Return the (X, Y) coordinate for the center point of the cell that contains the specified text.  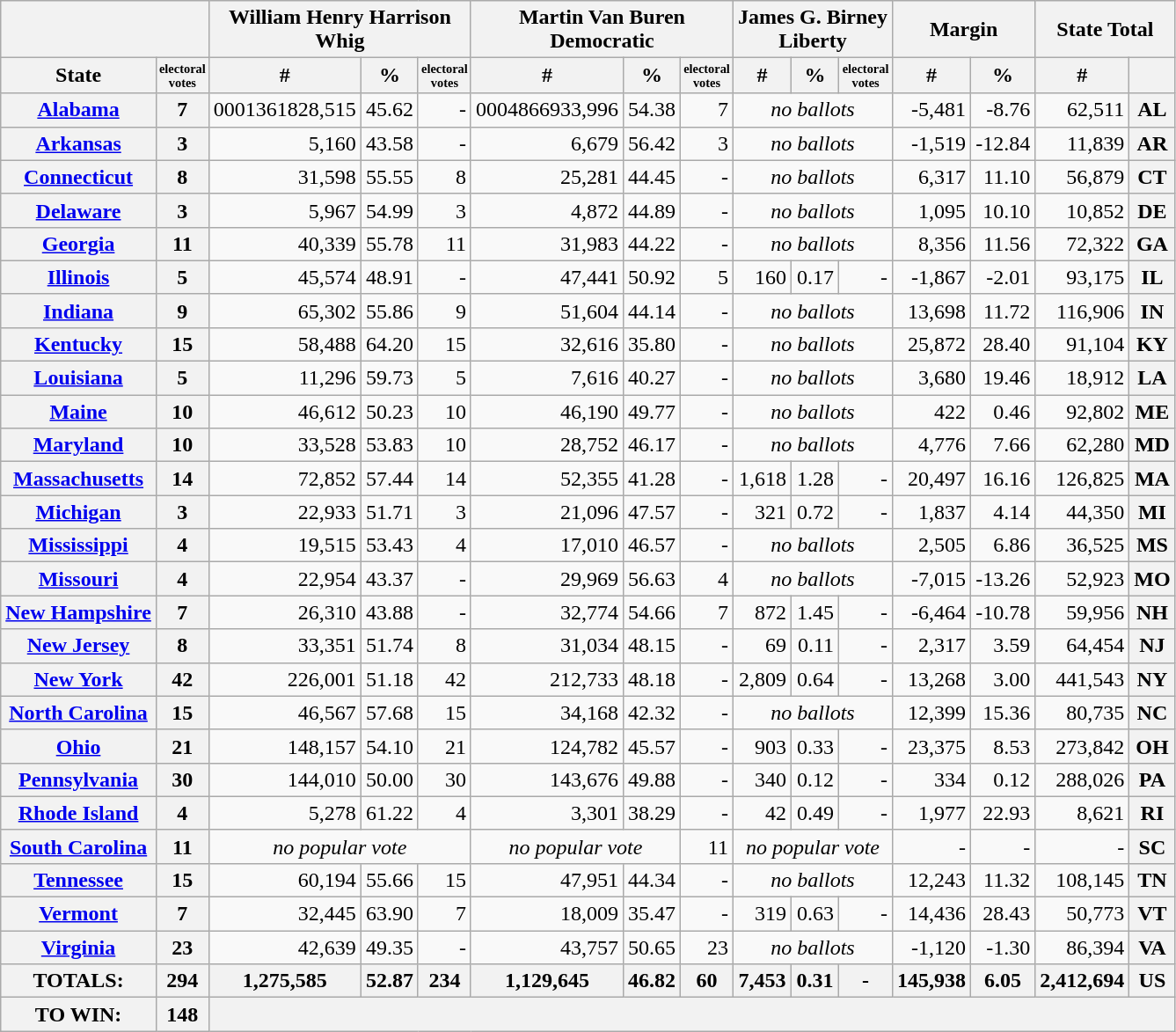
57.68 (389, 713)
50.65 (651, 948)
45.57 (651, 746)
319 (762, 914)
61.22 (389, 813)
160 (762, 277)
11.56 (1003, 244)
80,735 (1082, 713)
126,825 (1082, 479)
32,616 (547, 344)
4,872 (547, 210)
Margin (964, 30)
59.73 (389, 378)
51.18 (389, 679)
45.62 (389, 110)
59,956 (1082, 612)
54.99 (389, 210)
52.87 (389, 981)
-10.78 (1003, 612)
49.77 (651, 412)
32,445 (285, 914)
50,773 (1082, 914)
34,168 (547, 713)
92,802 (1082, 412)
MS (1152, 545)
NC (1152, 713)
65,302 (285, 311)
72,852 (285, 479)
57.44 (389, 479)
-1.30 (1003, 948)
46.82 (651, 981)
-1,519 (932, 143)
334 (932, 779)
8,356 (932, 244)
35.47 (651, 914)
51.74 (389, 646)
60,194 (285, 880)
22,933 (285, 512)
50.92 (651, 277)
0.11 (815, 646)
7,453 (762, 981)
Vermont (79, 914)
48.18 (651, 679)
72,322 (1082, 244)
-13.26 (1003, 579)
28.43 (1003, 914)
48.91 (389, 277)
28,752 (547, 445)
0004866933,996 (547, 110)
53.83 (389, 445)
North Carolina (79, 713)
212,733 (547, 679)
MI (1152, 512)
148 (182, 1014)
44.89 (651, 210)
52,923 (1082, 579)
55.66 (389, 880)
8.53 (1003, 746)
54.38 (651, 110)
TO WIN: (79, 1014)
NJ (1152, 646)
TOTALS: (79, 981)
51.71 (389, 512)
-1,120 (932, 948)
49.88 (651, 779)
5,160 (285, 143)
18,912 (1082, 378)
-2.01 (1003, 277)
0.64 (815, 679)
1,275,585 (285, 981)
15.36 (1003, 713)
56.42 (651, 143)
10.10 (1003, 210)
116,906 (1082, 311)
IL (1152, 277)
143,676 (547, 779)
10,852 (1082, 210)
22,954 (285, 579)
Missouri (79, 579)
36,525 (1082, 545)
144,010 (285, 779)
16.16 (1003, 479)
MA (1152, 479)
29,969 (547, 579)
1.45 (815, 612)
28.40 (1003, 344)
New Hampshire (79, 612)
26,310 (285, 612)
11,839 (1082, 143)
56,879 (1082, 177)
47,951 (547, 880)
17,010 (547, 545)
33,528 (285, 445)
44.34 (651, 880)
25,281 (547, 177)
Rhode Island (79, 813)
PA (1152, 779)
46,567 (285, 713)
AL (1152, 110)
872 (762, 612)
1,837 (932, 512)
14,436 (932, 914)
23,375 (932, 746)
44,350 (1082, 512)
31,983 (547, 244)
CT (1152, 177)
234 (444, 981)
47,441 (547, 277)
148,157 (285, 746)
62,511 (1082, 110)
1,977 (932, 813)
0.63 (815, 914)
64.20 (389, 344)
3,301 (547, 813)
43.58 (389, 143)
11.72 (1003, 311)
44.45 (651, 177)
7.66 (1003, 445)
4,776 (932, 445)
0.31 (815, 981)
-1,867 (932, 277)
0.49 (815, 813)
11.10 (1003, 177)
41.28 (651, 479)
46.57 (651, 545)
MD (1152, 445)
NY (1152, 679)
William Henry HarrisonWhig (340, 30)
5,278 (285, 813)
35.80 (651, 344)
55.86 (389, 311)
54.10 (389, 746)
VT (1152, 914)
124,782 (547, 746)
Michigan (79, 512)
6,317 (932, 177)
40.27 (651, 378)
-6,464 (932, 612)
441,543 (1082, 679)
42,639 (285, 948)
20,497 (932, 479)
42.32 (651, 713)
Martin Van BurenDemocratic (602, 30)
145,938 (932, 981)
6,679 (547, 143)
New York (79, 679)
44.22 (651, 244)
48.15 (651, 646)
53.43 (389, 545)
Pennsylvania (79, 779)
4.14 (1003, 512)
New Jersey (79, 646)
46.17 (651, 445)
Massachusetts (79, 479)
22.93 (1003, 813)
69 (762, 646)
6.86 (1003, 545)
LA (1152, 378)
91,104 (1082, 344)
32,774 (547, 612)
8,621 (1082, 813)
Maine (79, 412)
422 (932, 412)
43.37 (389, 579)
2,505 (932, 545)
93,175 (1082, 277)
226,001 (285, 679)
MO (1152, 579)
43,757 (547, 948)
58,488 (285, 344)
Connecticut (79, 177)
108,145 (1082, 880)
1,095 (932, 210)
3.59 (1003, 646)
Arkansas (79, 143)
-12.84 (1003, 143)
50.00 (389, 779)
Illinois (79, 277)
3,680 (932, 378)
-5,481 (932, 110)
54.66 (651, 612)
GA (1152, 244)
ME (1152, 412)
50.23 (389, 412)
60 (707, 981)
State (79, 76)
288,026 (1082, 779)
33,351 (285, 646)
RI (1152, 813)
1,618 (762, 479)
11,296 (285, 378)
63.90 (389, 914)
52,355 (547, 479)
NH (1152, 612)
0.17 (815, 277)
0.72 (815, 512)
25,872 (932, 344)
2,809 (762, 679)
55.55 (389, 177)
7,616 (547, 378)
US (1152, 981)
31,034 (547, 646)
0.33 (815, 746)
44.14 (651, 311)
Tennessee (79, 880)
2,412,694 (1082, 981)
SC (1152, 846)
KY (1152, 344)
12,399 (932, 713)
Virginia (79, 948)
45,574 (285, 277)
OH (1152, 746)
21,096 (547, 512)
38.29 (651, 813)
46,612 (285, 412)
Kentucky (79, 344)
340 (762, 779)
321 (762, 512)
Georgia (79, 244)
-7,015 (932, 579)
56.63 (651, 579)
64,454 (1082, 646)
11.32 (1003, 880)
13,698 (932, 311)
0001361828,515 (285, 110)
6.05 (1003, 981)
State Total (1105, 30)
51,604 (547, 311)
3.00 (1003, 679)
Maryland (79, 445)
AR (1152, 143)
903 (762, 746)
19.46 (1003, 378)
Indiana (79, 311)
273,842 (1082, 746)
86,394 (1082, 948)
0.46 (1003, 412)
19,515 (285, 545)
South Carolina (79, 846)
TN (1152, 880)
55.78 (389, 244)
Alabama (79, 110)
Mississippi (79, 545)
43.88 (389, 612)
18,009 (547, 914)
1,129,645 (547, 981)
Louisiana (79, 378)
Ohio (79, 746)
DE (1152, 210)
46,190 (547, 412)
VA (1152, 948)
62,280 (1082, 445)
IN (1152, 311)
13,268 (932, 679)
Delaware (79, 210)
James G. BirneyLiberty (813, 30)
-8.76 (1003, 110)
49.35 (389, 948)
12,243 (932, 880)
5,967 (285, 210)
294 (182, 981)
40,339 (285, 244)
2,317 (932, 646)
1.28 (815, 479)
31,598 (285, 177)
47.57 (651, 512)
